Return [X, Y] of the center of cell containing provided text 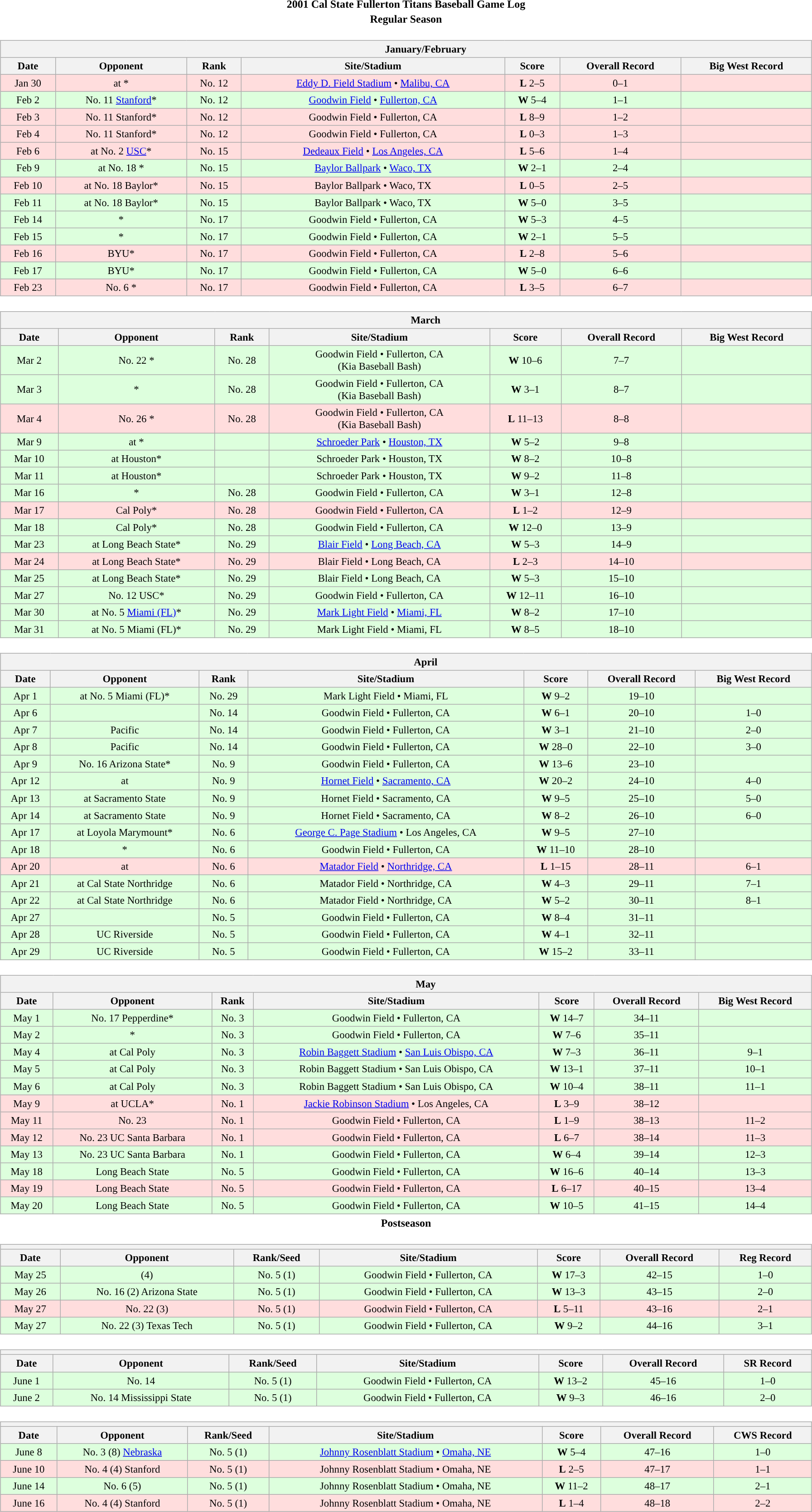
11–1 [755, 1086]
1–3 [620, 134]
Jan 30 [28, 83]
W 11–10 [556, 849]
24–10 [642, 781]
Feb 14 [28, 219]
May 19 [27, 1189]
Feb 16 [28, 253]
No. 16 (2) Arizona State [147, 1292]
W 13–2 [571, 1380]
No. 16 Arizona State* [125, 764]
1–4 [620, 151]
8–8 [621, 419]
6–1 [753, 866]
May 2 [27, 1035]
Apr 27 [25, 917]
Mar 27 [29, 595]
W 20–2 [556, 781]
Apr 9 [25, 764]
9–8 [621, 442]
2–4 [620, 168]
11–8 [621, 476]
June 8 [29, 1452]
28–11 [642, 866]
at No. 18 * [121, 168]
3–1 [766, 1326]
21–10 [642, 730]
Dedeaux Field • Los Angeles, CA [373, 151]
W 9–3 [571, 1397]
W 8–5 [526, 629]
April [406, 662]
W 6–4 [567, 1154]
Apr 8 [25, 747]
Mar 4 [29, 419]
W 7–3 [567, 1052]
30–11 [642, 900]
No. 26 * [136, 419]
8–1 [753, 900]
Apr 21 [25, 883]
W 16–6 [567, 1171]
Feb 17 [28, 270]
No. 12 USC* [136, 595]
Apr 14 [25, 815]
12–3 [755, 1154]
Mar 11 [29, 476]
Feb 11 [28, 202]
W 12–11 [526, 595]
No. 22 (3) Texas Tech [147, 1326]
L 5–11 [569, 1309]
Mar 2 [29, 361]
9–1 [755, 1052]
No. 22 (3) [147, 1309]
May 4 [27, 1052]
Feb 2 [28, 100]
1–2 [620, 117]
Apr 22 [25, 900]
5–6 [620, 253]
44–16 [660, 1326]
Feb 3 [28, 117]
May 11 [27, 1120]
No. 3 (8) Nebraska [122, 1452]
L 1–2 [526, 510]
29–11 [642, 883]
May 20 [27, 1205]
W 13–6 [556, 764]
L 2–8 [532, 253]
May 1 [27, 1018]
L 0–5 [532, 185]
43–16 [660, 1309]
7–7 [621, 361]
Apr 12 [25, 781]
19–10 [642, 696]
Mar 23 [29, 544]
W 8–4 [556, 917]
38–12 [646, 1103]
May 5 [27, 1069]
W 10–6 [526, 361]
38–11 [646, 1086]
at No. 2 USC* [121, 151]
at UCLA* [132, 1103]
June 10 [29, 1469]
48–17 [657, 1486]
3–0 [753, 747]
6–0 [753, 815]
Feb 15 [28, 236]
L 11–13 [526, 419]
L 5–6 [532, 151]
March [406, 320]
2–2 [763, 1503]
May 6 [27, 1086]
W 12–0 [526, 527]
L 0–3 [532, 134]
2–5 [620, 185]
36–11 [646, 1052]
38–13 [646, 1120]
L 3–9 [567, 1103]
No. 22 * [136, 361]
5–0 [753, 798]
W 10–5 [567, 1205]
26–10 [642, 815]
W 17–3 [569, 1275]
Reg Record [766, 1258]
22–10 [642, 747]
10–1 [755, 1069]
L 1–4 [571, 1503]
W 14–7 [567, 1018]
17–10 [621, 612]
Mar 10 [29, 459]
No. 14 Mississippi State [140, 1397]
20–10 [642, 713]
13–9 [621, 527]
W 13–1 [567, 1069]
Mar 25 [29, 578]
11–2 [755, 1120]
June 2 [27, 1397]
Apr 6 [25, 713]
Jackie Robinson Stadium • Los Angeles, CA [396, 1103]
33–11 [642, 951]
L 8–9 [532, 117]
16–10 [621, 595]
Feb 9 [28, 168]
W 7–6 [567, 1035]
45–16 [663, 1380]
May [406, 984]
40–14 [646, 1171]
18–10 [621, 629]
W 6–1 [556, 713]
10–8 [621, 459]
Feb 6 [28, 151]
Mar 18 [29, 527]
23–10 [642, 764]
46–16 [663, 1397]
Apr 1 [25, 696]
L 2–3 [526, 561]
June 16 [29, 1503]
6–6 [620, 270]
Mar 3 [29, 390]
Feb 10 [28, 185]
No. 6 * [121, 288]
(4) [147, 1275]
Apr 29 [25, 951]
Apr 7 [25, 730]
W 28–0 [556, 747]
Mar 17 [29, 510]
8–7 [621, 390]
31–11 [642, 917]
L 1–15 [556, 866]
15–10 [621, 578]
Feb 4 [28, 134]
48–18 [657, 1503]
L 3–5 [532, 288]
W 11–2 [571, 1486]
14–9 [621, 544]
No. 17 Pepperdine* [132, 1018]
May 26 [30, 1292]
14–10 [621, 561]
Feb 23 [28, 288]
47–17 [657, 1469]
June 1 [27, 1380]
W 4–3 [556, 883]
7–1 [753, 883]
L 1–9 [567, 1120]
May 12 [27, 1137]
No. 23 [132, 1120]
40–15 [646, 1189]
January/February [406, 49]
W 13–3 [569, 1292]
3–5 [620, 202]
Mar 9 [29, 442]
12–9 [621, 510]
Mar 24 [29, 561]
34–11 [646, 1018]
35–11 [646, 1035]
May 9 [27, 1103]
13–3 [755, 1171]
May 13 [27, 1154]
June 14 [29, 1486]
12–8 [621, 493]
L 6–7 [567, 1137]
Mar 16 [29, 493]
Apr 20 [25, 866]
Apr 17 [25, 832]
Eddy D. Field Stadium • Malibu, CA [373, 83]
11–3 [755, 1137]
41–15 [646, 1205]
4–5 [620, 219]
L 6–17 [567, 1189]
May 25 [30, 1275]
CWS Record [763, 1435]
5–5 [620, 236]
May 18 [27, 1171]
SR Record [768, 1363]
No. 6 (5) [122, 1486]
25–10 [642, 798]
42–15 [660, 1275]
W 10–4 [567, 1086]
W 15–2 [556, 951]
Apr 18 [25, 849]
Apr 28 [25, 934]
32–11 [642, 934]
Apr 13 [25, 798]
at Loyola Marymount* [125, 832]
4–0 [753, 781]
W 4–1 [556, 934]
37–11 [646, 1069]
28–10 [642, 849]
Mar 31 [29, 629]
0–1 [620, 83]
47–16 [657, 1452]
14–4 [755, 1205]
Mar 30 [29, 612]
6–7 [620, 288]
27–10 [642, 832]
39–14 [646, 1154]
13–4 [755, 1189]
38–14 [646, 1137]
George C. Page Stadium • Los Angeles, CA [386, 832]
43–15 [660, 1292]
